For the text-containing cell, return its midpoint in [X, Y] coordinate format. 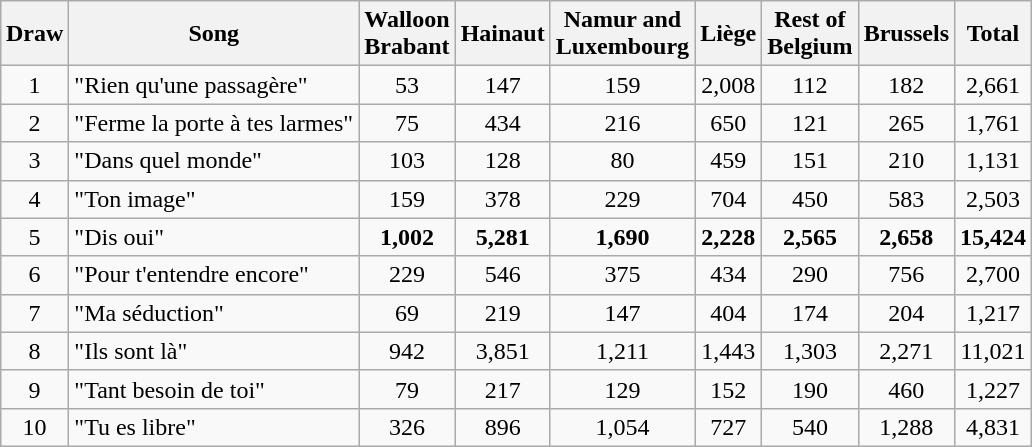
"Dans quel monde" [214, 161]
"Tant besoin de toi" [214, 389]
217 [502, 389]
Total [994, 34]
69 [407, 313]
219 [502, 313]
1,227 [994, 389]
Rest ofBelgium [810, 34]
128 [502, 161]
9 [34, 389]
210 [906, 161]
152 [728, 389]
704 [728, 199]
1 [34, 85]
WalloonBrabant [407, 34]
460 [906, 389]
1,443 [728, 351]
"Ma séduction" [214, 313]
546 [502, 275]
459 [728, 161]
75 [407, 123]
1,288 [906, 427]
375 [622, 275]
4,831 [994, 427]
1,002 [407, 237]
80 [622, 161]
727 [728, 427]
190 [810, 389]
Draw [34, 34]
756 [906, 275]
182 [906, 85]
"Tu es libre" [214, 427]
1,217 [994, 313]
1,211 [622, 351]
Song [214, 34]
Brussels [906, 34]
"Rien qu'une passagère" [214, 85]
Liège [728, 34]
4 [34, 199]
7 [34, 313]
5,281 [502, 237]
10 [34, 427]
1,054 [622, 427]
6 [34, 275]
2,658 [906, 237]
204 [906, 313]
404 [728, 313]
583 [906, 199]
"Ton image" [214, 199]
540 [810, 427]
378 [502, 199]
450 [810, 199]
79 [407, 389]
2,271 [906, 351]
103 [407, 161]
5 [34, 237]
290 [810, 275]
112 [810, 85]
2,565 [810, 237]
216 [622, 123]
2,700 [994, 275]
2,228 [728, 237]
"Ils sont là" [214, 351]
2,503 [994, 199]
650 [728, 123]
1,690 [622, 237]
"Dis oui" [214, 237]
121 [810, 123]
11,021 [994, 351]
896 [502, 427]
"Ferme la porte à tes larmes" [214, 123]
1,131 [994, 161]
2,008 [728, 85]
174 [810, 313]
8 [34, 351]
129 [622, 389]
53 [407, 85]
3,851 [502, 351]
"Pour t'entendre encore" [214, 275]
1,761 [994, 123]
Hainaut [502, 34]
326 [407, 427]
15,424 [994, 237]
151 [810, 161]
265 [906, 123]
Namur andLuxembourg [622, 34]
3 [34, 161]
1,303 [810, 351]
2 [34, 123]
2,661 [994, 85]
942 [407, 351]
